Identify which cell holds the provided text, then report its [X, Y] central coordinate. 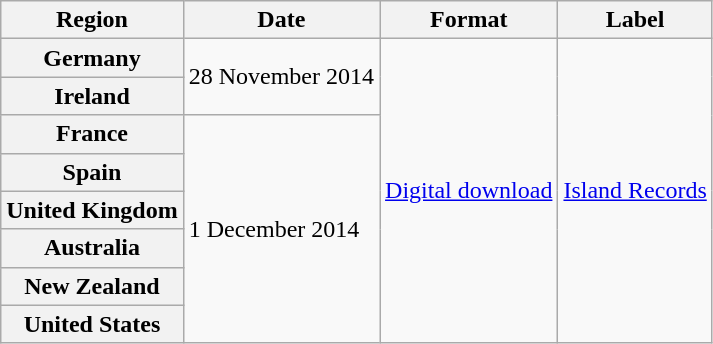
United States [92, 324]
Region [92, 20]
1 December 2014 [281, 229]
France [92, 134]
Digital download [469, 191]
New Zealand [92, 286]
Germany [92, 58]
Ireland [92, 96]
United Kingdom [92, 210]
Format [469, 20]
Date [281, 20]
Island Records [635, 191]
Australia [92, 248]
Spain [92, 172]
Label [635, 20]
28 November 2014 [281, 77]
